For the text-containing cell, return its midpoint in [X, Y] coordinate format. 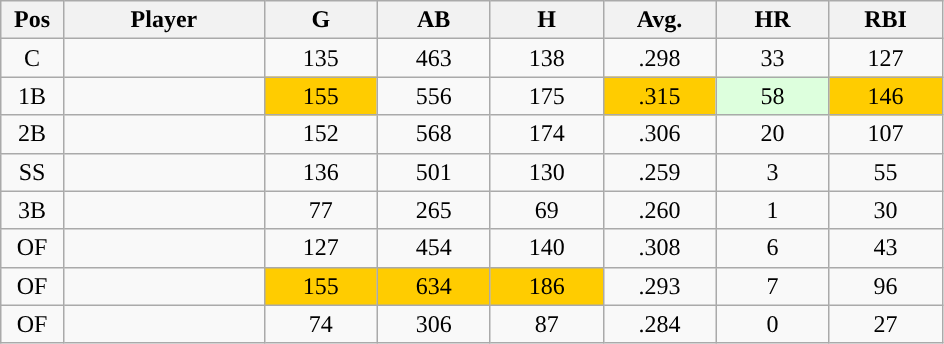
H [546, 20]
.259 [660, 172]
175 [546, 96]
0 [772, 324]
.298 [660, 58]
Avg. [660, 20]
568 [434, 134]
.284 [660, 324]
.306 [660, 134]
1 [772, 210]
Player [164, 20]
HR [772, 20]
87 [546, 324]
1B [32, 96]
SS [32, 172]
30 [886, 210]
135 [320, 58]
RBI [886, 20]
G [320, 20]
501 [434, 172]
3B [32, 210]
58 [772, 96]
6 [772, 248]
96 [886, 286]
3 [772, 172]
130 [546, 172]
2B [32, 134]
107 [886, 134]
634 [434, 286]
140 [546, 248]
136 [320, 172]
AB [434, 20]
174 [546, 134]
74 [320, 324]
463 [434, 58]
138 [546, 58]
265 [434, 210]
.315 [660, 96]
7 [772, 286]
33 [772, 58]
.260 [660, 210]
69 [546, 210]
.308 [660, 248]
C [32, 58]
186 [546, 286]
77 [320, 210]
306 [434, 324]
27 [886, 324]
146 [886, 96]
556 [434, 96]
Pos [32, 20]
152 [320, 134]
454 [434, 248]
20 [772, 134]
.293 [660, 286]
43 [886, 248]
55 [886, 172]
